Pinpoint the cell where the given text exists, returning its (X, Y) midpoint coordinate. 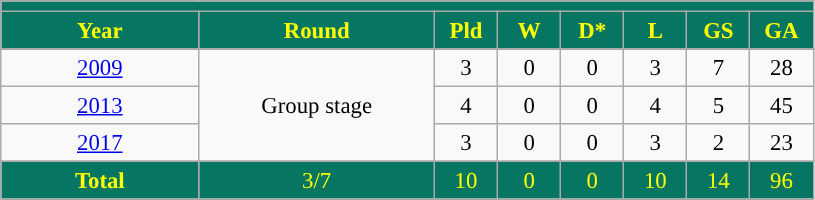
Year (100, 31)
2017 (100, 143)
45 (782, 106)
23 (782, 143)
L (656, 31)
Pld (466, 31)
2009 (100, 68)
Total (100, 181)
2 (718, 143)
7 (718, 68)
Group stage (317, 106)
28 (782, 68)
Round (317, 31)
W (530, 31)
D* (592, 31)
3/7 (317, 181)
14 (718, 181)
96 (782, 181)
GA (782, 31)
5 (718, 106)
2013 (100, 106)
GS (718, 31)
